Output the [X, Y] coordinate of the center of the cell containing the given text.  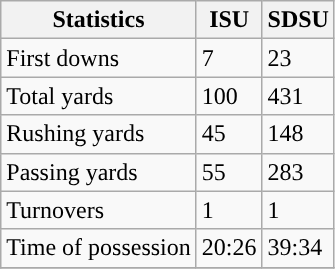
148 [298, 134]
55 [229, 172]
45 [229, 134]
ISU [229, 20]
39:34 [298, 248]
7 [229, 58]
Turnovers [99, 210]
100 [229, 96]
Total yards [99, 96]
SDSU [298, 20]
20:26 [229, 248]
431 [298, 96]
Time of possession [99, 248]
Statistics [99, 20]
283 [298, 172]
Passing yards [99, 172]
First downs [99, 58]
23 [298, 58]
Rushing yards [99, 134]
